Search for the cell housing the specified text and yield its [x, y] center coordinate. 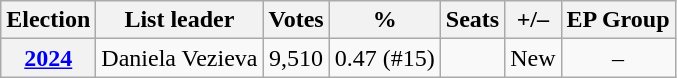
+/– [533, 20]
Election [48, 20]
Daniela Vezieva [180, 58]
New [533, 58]
0.47 (#15) [384, 58]
EP Group [618, 20]
9,510 [296, 58]
Seats [472, 20]
Votes [296, 20]
2024 [48, 58]
% [384, 20]
– [618, 58]
List leader [180, 20]
